Locate the cell with the specified text and output its (x, y) center coordinate. 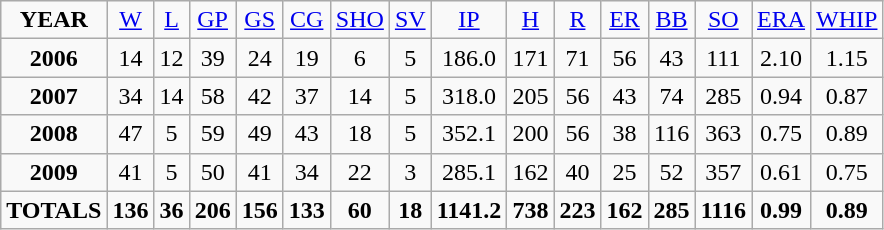
59 (212, 134)
H (530, 20)
738 (530, 210)
0.94 (782, 96)
200 (530, 134)
223 (578, 210)
12 (172, 58)
39 (212, 58)
IP (469, 20)
1.15 (847, 58)
133 (306, 210)
37 (306, 96)
6 (360, 58)
2006 (54, 58)
19 (306, 58)
0.61 (782, 172)
22 (360, 172)
L (172, 20)
363 (723, 134)
186.0 (469, 58)
42 (260, 96)
205 (530, 96)
50 (212, 172)
58 (212, 96)
SHO (360, 20)
357 (723, 172)
R (578, 20)
52 (672, 172)
ER (624, 20)
111 (723, 58)
206 (212, 210)
171 (530, 58)
TOTALS (54, 210)
60 (360, 210)
47 (130, 134)
SV (410, 20)
2009 (54, 172)
BB (672, 20)
38 (624, 134)
1116 (723, 210)
W (130, 20)
71 (578, 58)
24 (260, 58)
40 (578, 172)
0.99 (782, 210)
25 (624, 172)
2.10 (782, 58)
WHIP (847, 20)
156 (260, 210)
36 (172, 210)
0.87 (847, 96)
GS (260, 20)
1141.2 (469, 210)
3 (410, 172)
2007 (54, 96)
ERA (782, 20)
SO (723, 20)
YEAR (54, 20)
136 (130, 210)
116 (672, 134)
285.1 (469, 172)
318.0 (469, 96)
2008 (54, 134)
352.1 (469, 134)
GP (212, 20)
49 (260, 134)
74 (672, 96)
CG (306, 20)
